Output the [x, y] coordinate of the center of the cell containing the given text.  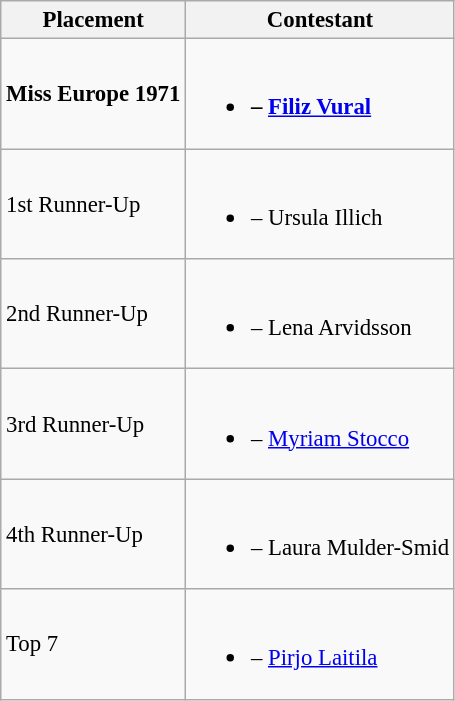
Placement [94, 20]
– Laura Mulder-Smid [320, 534]
– Myriam Stocco [320, 424]
Top 7 [94, 644]
3rd Runner-Up [94, 424]
Miss Europe 1971 [94, 94]
4th Runner-Up [94, 534]
– Ursula Illich [320, 204]
2nd Runner-Up [94, 314]
– Pirjo Laitila [320, 644]
Contestant [320, 20]
– Filiz Vural [320, 94]
– Lena Arvidsson [320, 314]
1st Runner-Up [94, 204]
